Scan for the cell matching the given text and deliver its [x, y] coordinate at center. 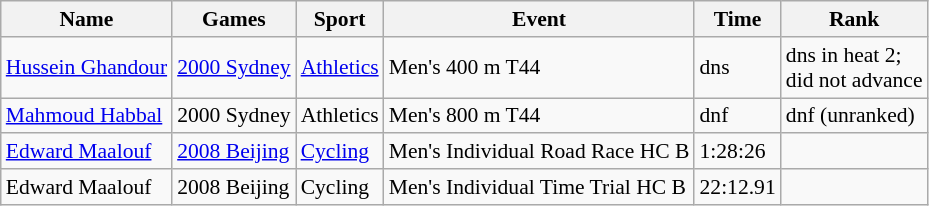
Sport [340, 19]
Men's Individual Road Race HC B [540, 152]
Men's 800 m T44 [540, 116]
Men's 400 m T44 [540, 68]
Games [234, 19]
Event [540, 19]
Men's Individual Time Trial HC B [540, 187]
dnf [737, 116]
dnf (unranked) [854, 116]
Rank [854, 19]
1:28:26 [737, 152]
Time [737, 19]
22:12.91 [737, 187]
dns [737, 68]
Hussein Ghandour [86, 68]
Mahmoud Habbal [86, 116]
dns in heat 2;did not advance [854, 68]
Name [86, 19]
